Provide the (X, Y) coordinate of the cell's center where the given text is located.  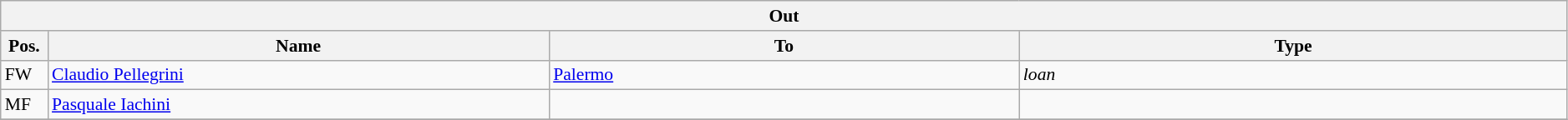
Type (1293, 46)
MF (24, 105)
Claudio Pellegrini (298, 75)
Pasquale Iachini (298, 105)
loan (1293, 75)
Name (298, 46)
Pos. (24, 46)
Palermo (784, 75)
To (784, 46)
Out (784, 16)
FW (24, 75)
